Extract the (x, y) coordinate from the center of the cell holding the provided text.  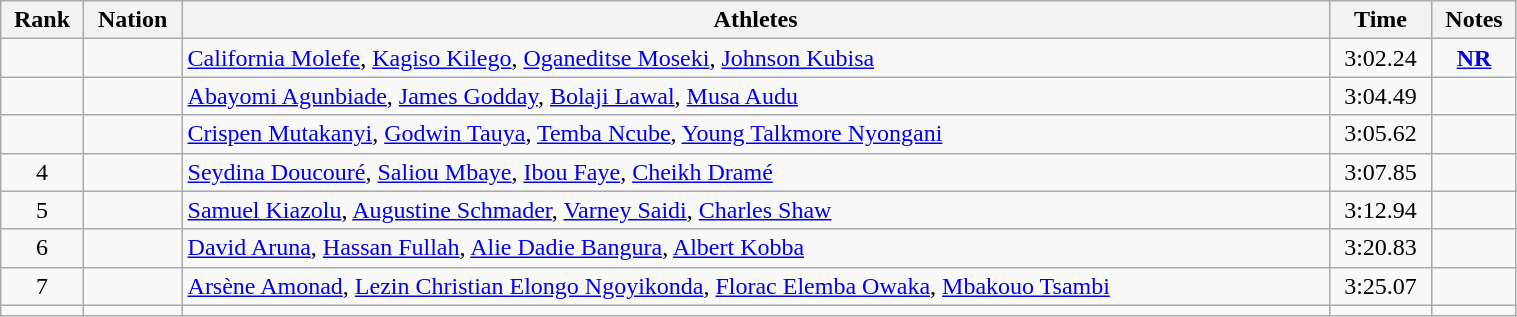
Samuel Kiazolu, Augustine Schmader, Varney Saidi, Charles Shaw (756, 210)
3:20.83 (1380, 248)
Time (1380, 20)
5 (42, 210)
4 (42, 172)
Crispen Mutakanyi, Godwin Tauya, Temba Ncube, Young Talkmore Nyongani (756, 134)
3:12.94 (1380, 210)
Abayomi Agunbiade, James Godday, Bolaji Lawal, Musa Audu (756, 96)
7 (42, 286)
3:04.49 (1380, 96)
6 (42, 248)
Nation (132, 20)
3:07.85 (1380, 172)
3:05.62 (1380, 134)
Athletes (756, 20)
Seydina Doucouré, Saliou Mbaye, Ibou Faye, Cheikh Dramé (756, 172)
3:02.24 (1380, 58)
Notes (1474, 20)
Rank (42, 20)
Arsène Amonad, Lezin Christian Elongo Ngoyikonda, Florac Elemba Owaka, Mbakouo Tsambi (756, 286)
David Aruna, Hassan Fullah, Alie Dadie Bangura, Albert Kobba (756, 248)
3:25.07 (1380, 286)
NR (1474, 58)
California Molefe, Kagiso Kilego, Oganeditse Moseki, Johnson Kubisa (756, 58)
